Output the (X, Y) coordinate of the center of the cell containing the given text.  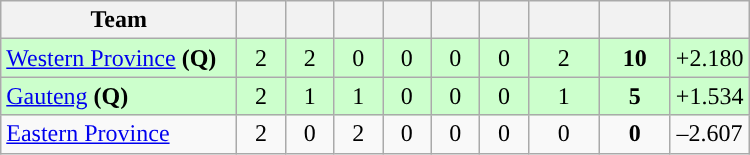
10 (634, 58)
+1.534 (710, 96)
Gauteng (Q) (119, 96)
+2.180 (710, 58)
5 (634, 96)
Eastern Province (119, 134)
Team (119, 20)
Western Province (Q) (119, 58)
–2.607 (710, 134)
